Return [x, y] of the center of cell containing provided text 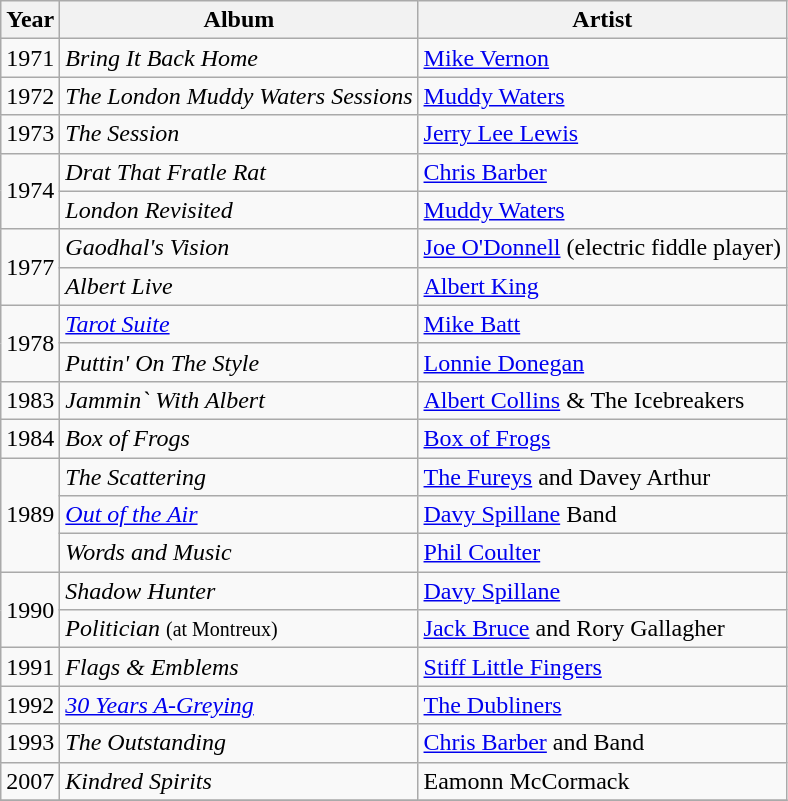
Davy Spillane Band [602, 515]
1983 [30, 400]
The London Muddy Waters Sessions [239, 96]
Bring It Back Home [239, 58]
1990 [30, 610]
London Revisited [239, 210]
Year [30, 20]
Kindred Spirits [239, 781]
1973 [30, 134]
Jack Bruce and Rory Gallagher [602, 629]
Stiff Little Fingers [602, 667]
Out of the Air [239, 515]
Politician (at Montreux) [239, 629]
Words and Music [239, 553]
Jerry Lee Lewis [602, 134]
1978 [30, 343]
Artist [602, 20]
Mike Vernon [602, 58]
1972 [30, 96]
Jammin` With Albert [239, 400]
Mike Batt [602, 324]
1974 [30, 191]
1992 [30, 705]
The Fureys and Davey Arthur [602, 477]
30 Years A-Greying [239, 705]
1977 [30, 267]
2007 [30, 781]
Phil Coulter [602, 553]
The Scattering [239, 477]
Albert King [602, 286]
1971 [30, 58]
1991 [30, 667]
Chris Barber [602, 172]
Gaodhal's Vision [239, 248]
1989 [30, 515]
Album [239, 20]
Flags & Emblems [239, 667]
Drat That Fratle Rat [239, 172]
The Dubliners [602, 705]
Puttin' On The Style [239, 362]
Chris Barber and Band [602, 743]
Eamonn McCormack [602, 781]
Shadow Hunter [239, 591]
1984 [30, 438]
The Outstanding [239, 743]
Joe O'Donnell (electric fiddle player) [602, 248]
The Session [239, 134]
Lonnie Donegan [602, 362]
Albert Collins & The Icebreakers [602, 400]
Davy Spillane [602, 591]
Tarot Suite [239, 324]
Albert Live [239, 286]
1993 [30, 743]
